Capture the cell that displays the provided text and extract its (x, y) central coordinate. 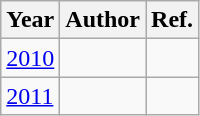
2011 (30, 96)
2010 (30, 58)
Ref. (172, 20)
Year (30, 20)
Author (103, 20)
